For the text-containing cell, return its midpoint in (x, y) coordinate format. 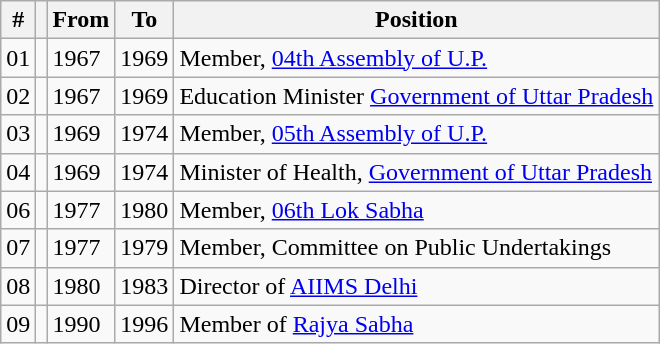
Position (416, 20)
Education Minister Government of Uttar Pradesh (416, 96)
1996 (144, 324)
07 (18, 248)
1979 (144, 248)
1983 (144, 286)
From (81, 20)
04 (18, 172)
Minister of Health, Government of Uttar Pradesh (416, 172)
02 (18, 96)
01 (18, 58)
Member, 05th Assembly of U.P. (416, 134)
Member of Rajya Sabha (416, 324)
08 (18, 286)
Member, 06th Lok Sabha (416, 210)
03 (18, 134)
09 (18, 324)
06 (18, 210)
Member, 04th Assembly of U.P. (416, 58)
1990 (81, 324)
Director of AIIMS Delhi (416, 286)
Member, Committee on Public Undertakings (416, 248)
# (18, 20)
To (144, 20)
